Determine the (X, Y) coordinate at the center of the cell enclosing the given text.  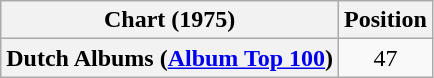
Position (386, 20)
Dutch Albums (Album Top 100) (170, 58)
Chart (1975) (170, 20)
47 (386, 58)
